Capture the cell that displays the provided text and extract its (x, y) central coordinate. 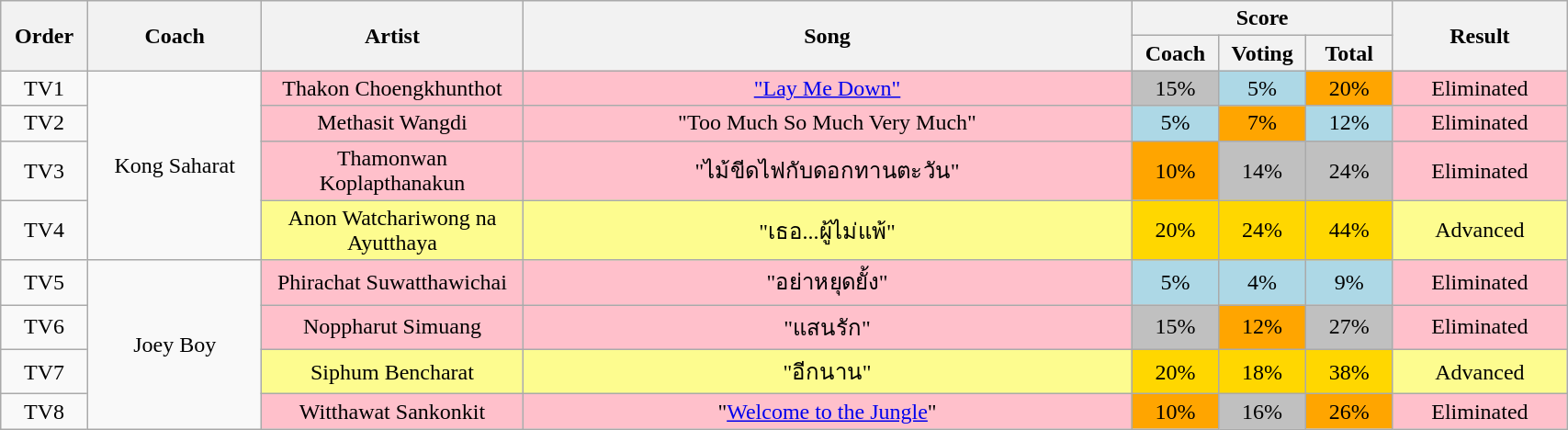
TV4 (44, 230)
9% (1348, 283)
14% (1262, 171)
"อีกนาน" (827, 371)
16% (1262, 412)
TV5 (44, 283)
Kong Saharat (175, 165)
Score (1262, 18)
27% (1348, 327)
Order (44, 36)
"ไม้ขีดไฟกับดอกทานตะวัน" (827, 171)
44% (1348, 230)
Methasit Wangdi (392, 123)
Phirachat Suwatthawichai (392, 283)
TV8 (44, 412)
18% (1262, 371)
TV6 (44, 327)
"Lay Me Down" (827, 88)
Joey Boy (175, 345)
Artist (392, 36)
TV3 (44, 171)
38% (1348, 371)
"Welcome to the Jungle" (827, 412)
Total (1348, 53)
4% (1262, 283)
Anon Watchariwong na Ayutthaya (392, 230)
Thamonwan Koplapthanakun (392, 171)
"อย่าหยุดยั้ง" (827, 283)
TV1 (44, 88)
Voting (1262, 53)
"Too Much So Much Very Much" (827, 123)
7% (1262, 123)
TV7 (44, 371)
Witthawat Sankonkit (392, 412)
"เธอ...ผู้ไม่แพ้" (827, 230)
Song (827, 36)
Siphum Bencharat (392, 371)
"แสนรัก" (827, 327)
26% (1348, 412)
Result (1479, 36)
TV2 (44, 123)
Thakon Choengkhunthot (392, 88)
Noppharut Simuang (392, 327)
